Detect which cell encompasses the target text, then output its (X, Y) center coordinate. 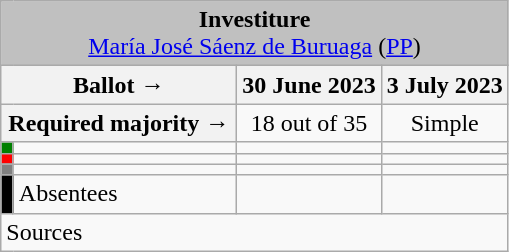
30 June 2023 (309, 85)
Ballot → (119, 85)
Simple (444, 123)
Absentees (125, 194)
Sources (255, 232)
InvestitureMaría José Sáenz de Buruaga (PP) (255, 34)
18 out of 35 (309, 123)
Required majority → (119, 123)
3 July 2023 (444, 85)
